Scan for the cell matching the given text and deliver its (x, y) coordinate at center. 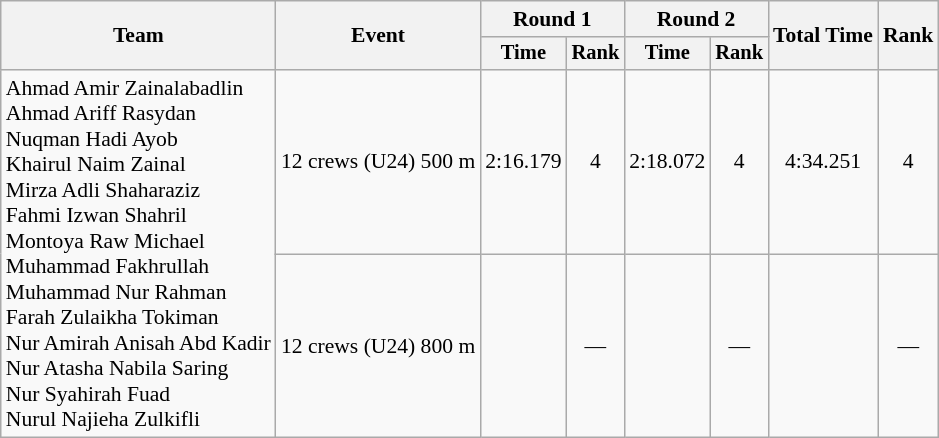
12 crews (U24) 500 m (378, 162)
Team (138, 36)
12 crews (U24) 800 m (378, 346)
2:18.072 (667, 162)
Round 1 (552, 19)
4:34.251 (823, 162)
Event (378, 36)
Total Time (823, 36)
Round 2 (696, 19)
2:16.179 (523, 162)
